Extract the (X, Y) coordinate from the center of the cell holding the provided text.  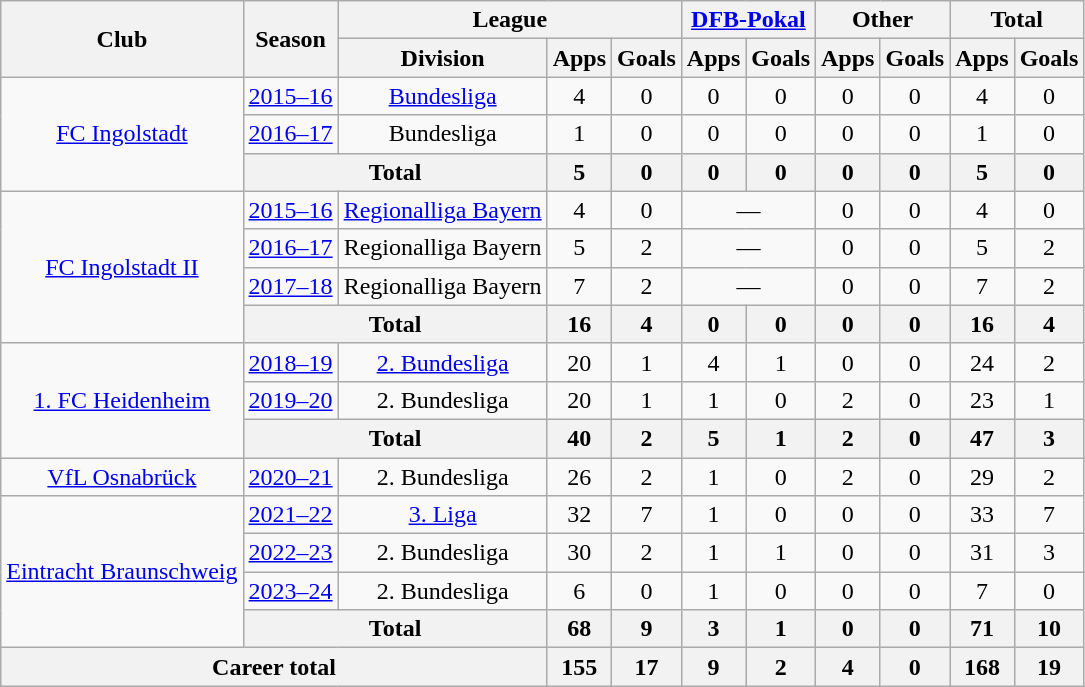
Club (122, 39)
30 (579, 553)
33 (982, 515)
29 (982, 477)
17 (647, 667)
Other (883, 20)
1. FC Heidenheim (122, 400)
24 (982, 362)
2022–23 (290, 553)
Division (442, 58)
2021–22 (290, 515)
2017–18 (290, 286)
VfL Osnabrück (122, 477)
Eintracht Braunschweig (122, 572)
2019–20 (290, 400)
26 (579, 477)
10 (1049, 629)
FC Ingolstadt (122, 134)
19 (1049, 667)
League (510, 20)
DFB-Pokal (748, 20)
Season (290, 39)
71 (982, 629)
Career total (274, 667)
47 (982, 438)
40 (579, 438)
3. Liga (442, 515)
FC Ingolstadt II (122, 267)
155 (579, 667)
2018–19 (290, 362)
31 (982, 553)
23 (982, 400)
2020–21 (290, 477)
32 (579, 515)
68 (579, 629)
6 (579, 591)
2023–24 (290, 591)
168 (982, 667)
